From the cell containing the given text, extract its center point as (x, y) coordinate. 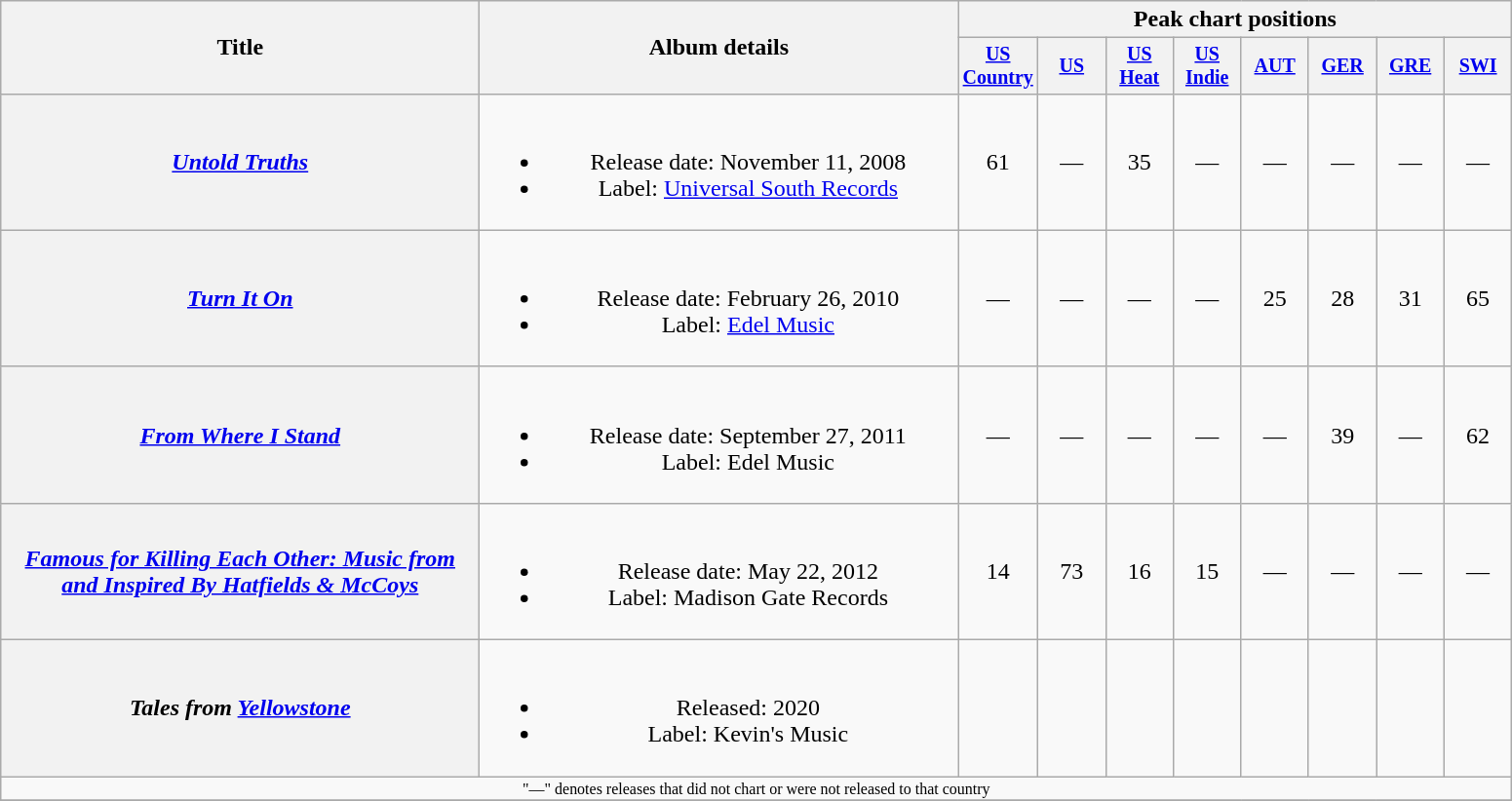
GRE (1410, 66)
15 (1207, 571)
USHeat (1139, 66)
73 (1072, 571)
GER (1341, 66)
US Indie (1207, 66)
65 (1478, 298)
Title (240, 48)
28 (1341, 298)
Tales from Yellowstone (240, 708)
Release date: May 22, 2012Label: Madison Gate Records (719, 571)
SWI (1478, 66)
Release date: September 27, 2011Label: Edel Music (719, 435)
US (1072, 66)
Famous for Killing Each Other: Music from and Inspired By Hatfields & McCoys (240, 571)
Release date: February 26, 2010Label: Edel Music (719, 298)
Turn It On (240, 298)
Release date: November 11, 2008Label: Universal South Records (719, 162)
39 (1341, 435)
AUT (1275, 66)
16 (1139, 571)
31 (1410, 298)
Untold Truths (240, 162)
"—" denotes releases that did not chart or were not released to that country (756, 788)
Peak chart positions (1235, 19)
62 (1478, 435)
Released: 2020Label: Kevin's Music (719, 708)
35 (1139, 162)
From Where I Stand (240, 435)
14 (998, 571)
US Country (998, 66)
25 (1275, 298)
61 (998, 162)
Album details (719, 48)
